Return the [x, y] coordinate for the center point of the cell that contains the specified text.  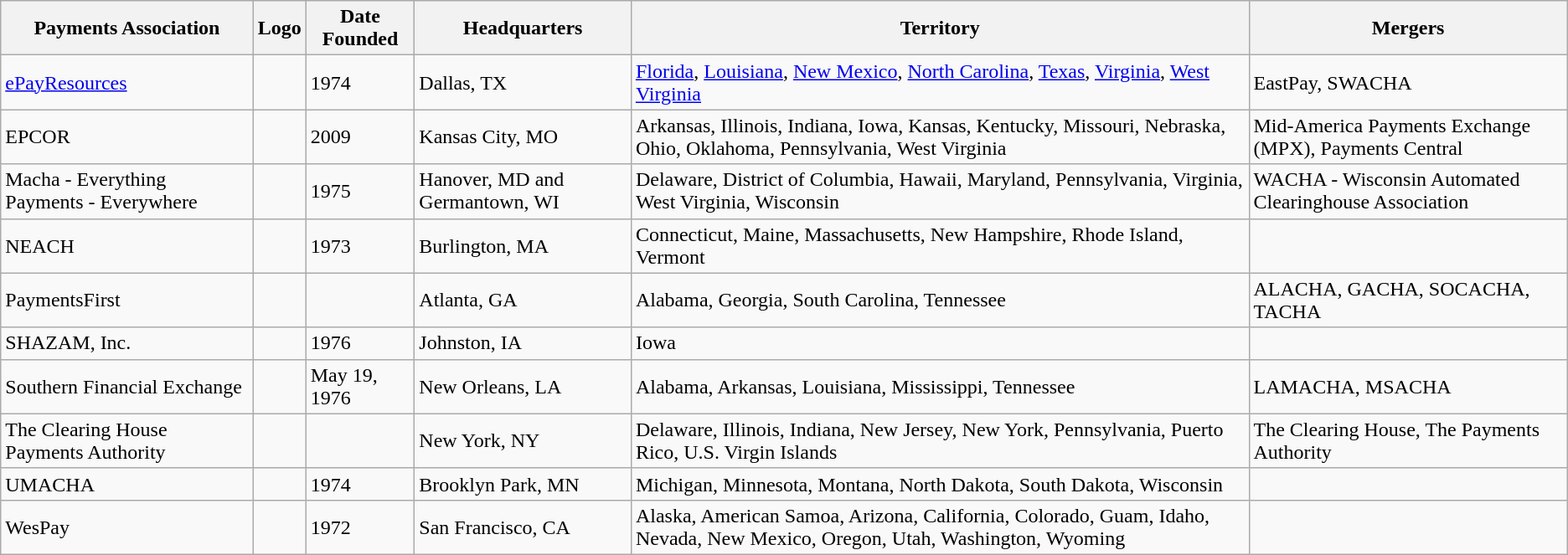
Southern Financial Exchange [127, 387]
1973 [360, 246]
Burlington, MA [523, 246]
WACHA - Wisconsin Automated Clearinghouse Association [1408, 191]
NEACH [127, 246]
Atlanta, GA [523, 300]
Brooklyn Park, MN [523, 484]
Iowa [940, 343]
PaymentsFirst [127, 300]
The Clearing House, The Payments Authority [1408, 440]
Alabama, Arkansas, Louisiana, Mississippi, Tennessee [940, 387]
Delaware, District of Columbia, Hawaii, Maryland, Pennsylvania, Virginia, West Virginia, Wisconsin [940, 191]
Delaware, Illinois, Indiana, New Jersey, New York, Pennsylvania, Puerto Rico, U.S. Virgin Islands [940, 440]
Connecticut, Maine, Massachusetts, New Hampshire, Rhode Island, Vermont [940, 246]
Hanover, MD and Germantown, WI [523, 191]
Michigan, Minnesota, Montana, North Dakota, South Dakota, Wisconsin [940, 484]
Johnston, IA [523, 343]
San Francisco, CA [523, 527]
SHAZAM, Inc. [127, 343]
Payments Association [127, 28]
New Orleans, LA [523, 387]
New York, NY [523, 440]
Territory [940, 28]
Alaska, American Samoa, Arizona, California, Colorado, Guam, Idaho, Nevada, New Mexico, Oregon, Utah, Washington, Wyoming [940, 527]
1972 [360, 527]
Mergers [1408, 28]
EPCOR [127, 137]
ALACHA, GACHA, SOCACHA, TACHA [1408, 300]
Headquarters [523, 28]
1976 [360, 343]
Macha - Everything Payments - Everywhere [127, 191]
Alabama, Georgia, South Carolina, Tennessee [940, 300]
EastPay, SWACHA [1408, 82]
Arkansas, Illinois, Indiana, Iowa, Kansas, Kentucky, Missouri, Nebraska, Ohio, Oklahoma, Pennsylvania, West Virginia [940, 137]
The Clearing House Payments Authority [127, 440]
ePayResources [127, 82]
LAMACHA, MSACHA [1408, 387]
1975 [360, 191]
Mid-America Payments Exchange (MPX), Payments Central [1408, 137]
WesPay [127, 527]
UMACHA [127, 484]
May 19, 1976 [360, 387]
Kansas City, MO [523, 137]
Dallas, TX [523, 82]
Logo [280, 28]
Florida, Louisiana, New Mexico, North Carolina, Texas, Virginia, West Virginia [940, 82]
2009 [360, 137]
Date Founded [360, 28]
